Provide the [X, Y] coordinate of the cell's center where the given text is located.  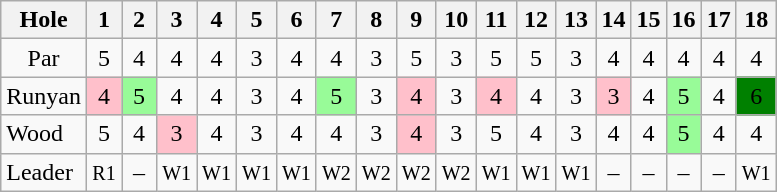
16 [684, 20]
8 [376, 20]
Hole [44, 20]
Wood [44, 134]
2 [140, 20]
1 [104, 20]
R1 [104, 172]
18 [756, 20]
10 [456, 20]
Runyan [44, 96]
9 [416, 20]
Par [44, 58]
7 [336, 20]
17 [718, 20]
12 [536, 20]
11 [496, 20]
14 [614, 20]
13 [576, 20]
15 [648, 20]
Leader [44, 172]
